Provide the (x, y) coordinate of the cell's center where the given text is located.  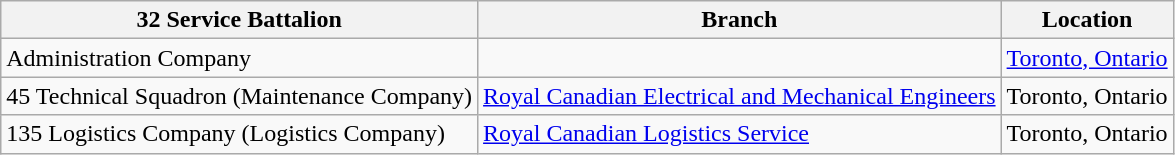
32 Service Battalion (240, 20)
Branch (740, 20)
Royal Canadian Logistics Service (740, 134)
Location (1087, 20)
Administration Company (240, 58)
45 Technical Squadron (Maintenance Company) (240, 96)
135 Logistics Company (Logistics Company) (240, 134)
Royal Canadian Electrical and Mechanical Engineers (740, 96)
